Return the (x, y) coordinate for the center point of the cell that contains the specified text.  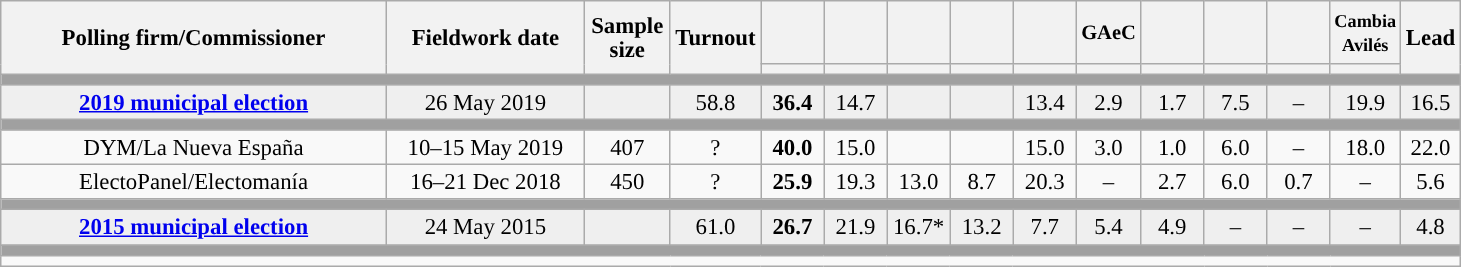
40.0 (792, 148)
16–21 Dec 2018 (485, 182)
CambiaAvilés (1366, 32)
Turnout (716, 38)
16.7* (918, 228)
26.7 (792, 228)
13.0 (918, 182)
61.0 (716, 228)
14.7 (856, 102)
7.7 (1044, 228)
1.7 (1172, 102)
20.3 (1044, 182)
1.0 (1172, 148)
GAeC (1108, 32)
58.8 (716, 102)
4.8 (1431, 228)
22.0 (1431, 148)
18.0 (1366, 148)
Fieldwork date (485, 38)
7.5 (1236, 102)
Sample size (627, 38)
36.4 (792, 102)
3.0 (1108, 148)
Polling firm/Commissioner (194, 38)
26 May 2019 (485, 102)
21.9 (856, 228)
0.7 (1298, 182)
19.3 (856, 182)
5.4 (1108, 228)
2015 municipal election (194, 228)
2019 municipal election (194, 102)
4.9 (1172, 228)
2.7 (1172, 182)
407 (627, 148)
2.9 (1108, 102)
25.9 (792, 182)
ElectoPanel/Electomanía (194, 182)
5.6 (1431, 182)
450 (627, 182)
13.2 (982, 228)
Lead (1431, 38)
10–15 May 2019 (485, 148)
8.7 (982, 182)
19.9 (1366, 102)
24 May 2015 (485, 228)
16.5 (1431, 102)
13.4 (1044, 102)
DYM/La Nueva España (194, 148)
